Capture the cell that displays the provided text and extract its (X, Y) central coordinate. 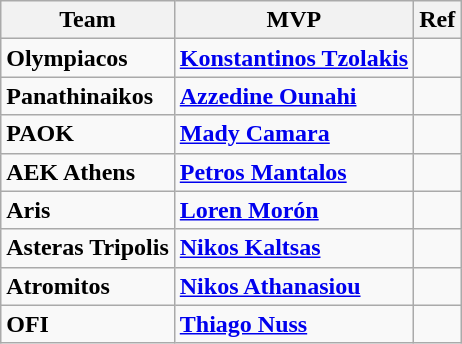
Konstantinos Tzolakis (294, 58)
Mady Camara (294, 134)
Aris (88, 210)
Team (88, 20)
OFI (88, 324)
Thiago Nuss (294, 324)
Atromitos (88, 286)
PAOK (88, 134)
AEK Athens (88, 172)
Nikos Athanasiou (294, 286)
Petros Mantalos (294, 172)
Panathinaikos (88, 96)
Asteras Tripolis (88, 248)
Olympiacos (88, 58)
MVP (294, 20)
Azzedine Ounahi (294, 96)
Nikos Kaltsas (294, 248)
Ref (438, 20)
Loren Morón (294, 210)
